Identify which cell holds the provided text, then report its (x, y) central coordinate. 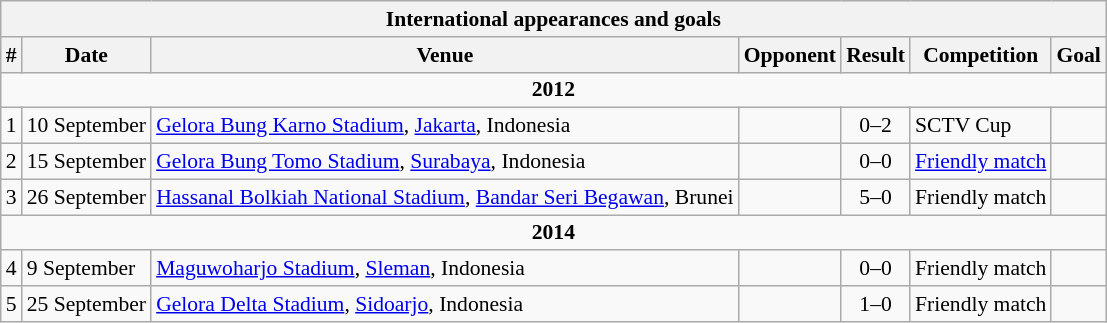
5 (12, 304)
4 (12, 269)
Maguwoharjo Stadium, Sleman, Indonesia (444, 269)
15 September (86, 162)
2014 (554, 233)
Opponent (790, 55)
International appearances and goals (554, 19)
Gelora Bung Tomo Stadium, Surabaya, Indonesia (444, 162)
1–0 (876, 304)
3 (12, 197)
SCTV Cup (980, 126)
Gelora Bung Karno Stadium, Jakarta, Indonesia (444, 126)
Competition (980, 55)
Venue (444, 55)
25 September (86, 304)
Hassanal Bolkiah National Stadium, Bandar Seri Begawan, Brunei (444, 197)
Result (876, 55)
26 September (86, 197)
2 (12, 162)
Gelora Delta Stadium, Sidoarjo, Indonesia (444, 304)
# (12, 55)
10 September (86, 126)
2012 (554, 90)
0–2 (876, 126)
9 September (86, 269)
Date (86, 55)
5–0 (876, 197)
Goal (1078, 55)
1 (12, 126)
